Locate the cell with the specified text and output its (X, Y) center coordinate. 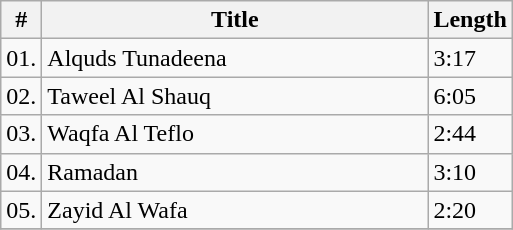
2:44 (470, 134)
2:20 (470, 210)
04. (22, 172)
01. (22, 58)
05. (22, 210)
Zayid Al Wafa (235, 210)
Length (470, 20)
03. (22, 134)
Alquds Tunadeena (235, 58)
Taweel Al Shauq (235, 96)
02. (22, 96)
3:10 (470, 172)
3:17 (470, 58)
Ramadan (235, 172)
# (22, 20)
Title (235, 20)
Waqfa Al Teflo (235, 134)
6:05 (470, 96)
